Return (X, Y) of the center of cell containing provided text 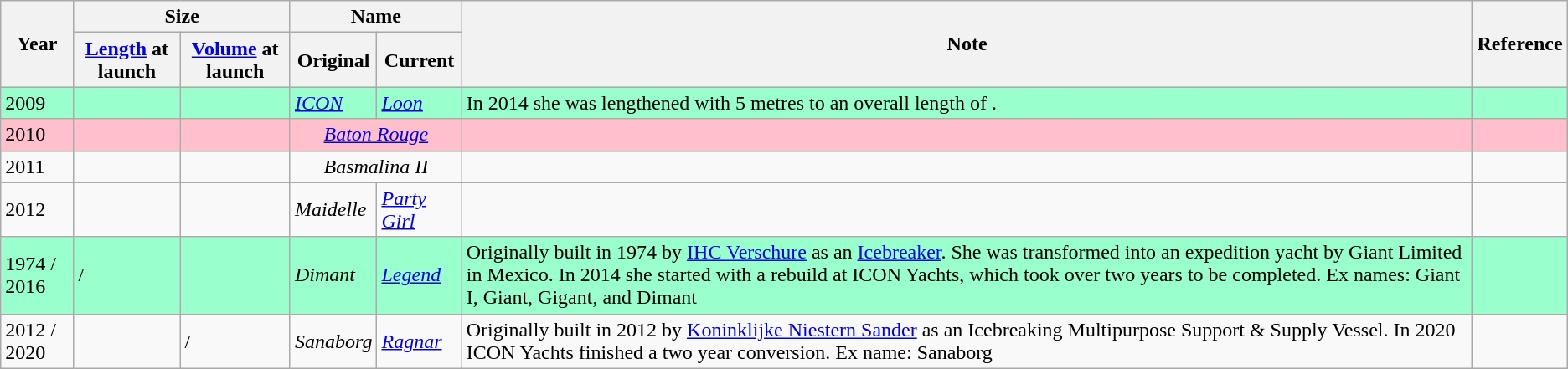
2009 (37, 103)
Ragnar (419, 341)
Party Girl (419, 209)
2010 (37, 135)
Size (183, 17)
Dimant (333, 275)
2012 / 2020 (37, 341)
ICON (333, 103)
1974 / 2016 (37, 275)
Baton Rouge (375, 135)
Original (333, 60)
2011 (37, 167)
Note (967, 44)
In 2014 she was lengthened with 5 metres to an overall length of . (967, 103)
Legend (419, 275)
Year (37, 44)
Reference (1519, 44)
Current (419, 60)
Loon (419, 103)
Length at launch (127, 60)
Sanaborg (333, 341)
2012 (37, 209)
Maidelle (333, 209)
Volume at launch (235, 60)
Basmalina II (375, 167)
Name (375, 17)
